For the text-containing cell, return its midpoint in [x, y] coordinate format. 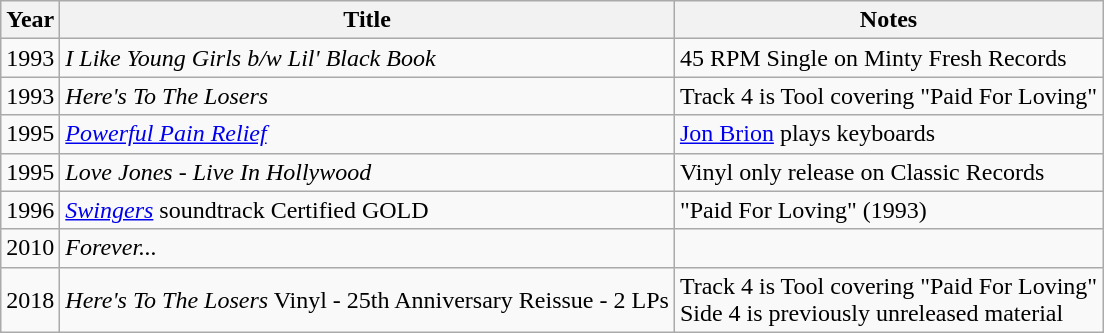
Swingers soundtrack Certified GOLD [368, 210]
Notes [888, 20]
"Paid For Loving" (1993) [888, 210]
2018 [30, 300]
Year [30, 20]
Here's To The Losers [368, 96]
I Like Young Girls b/w Lil' Black Book [368, 58]
Track 4 is Tool covering "Paid For Loving" [888, 96]
Jon Brion plays keyboards [888, 134]
Here's To The Losers Vinyl - 25th Anniversary Reissue - 2 LPs [368, 300]
Powerful Pain Relief [368, 134]
Vinyl only release on Classic Records [888, 172]
1996 [30, 210]
2010 [30, 248]
Title [368, 20]
Love Jones - Live In Hollywood [368, 172]
Forever... [368, 248]
Track 4 is Tool covering "Paid For Loving" Side 4 is previously unreleased material [888, 300]
45 RPM Single on Minty Fresh Records [888, 58]
